Capture the cell that displays the provided text and extract its [X, Y] central coordinate. 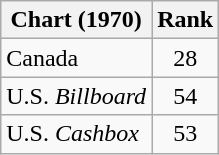
U.S. Billboard [76, 96]
Canada [76, 58]
Chart (1970) [76, 20]
54 [186, 96]
53 [186, 134]
28 [186, 58]
U.S. Cashbox [76, 134]
Rank [186, 20]
